Determine the (x, y) coordinate at the center of the cell enclosing the given text.  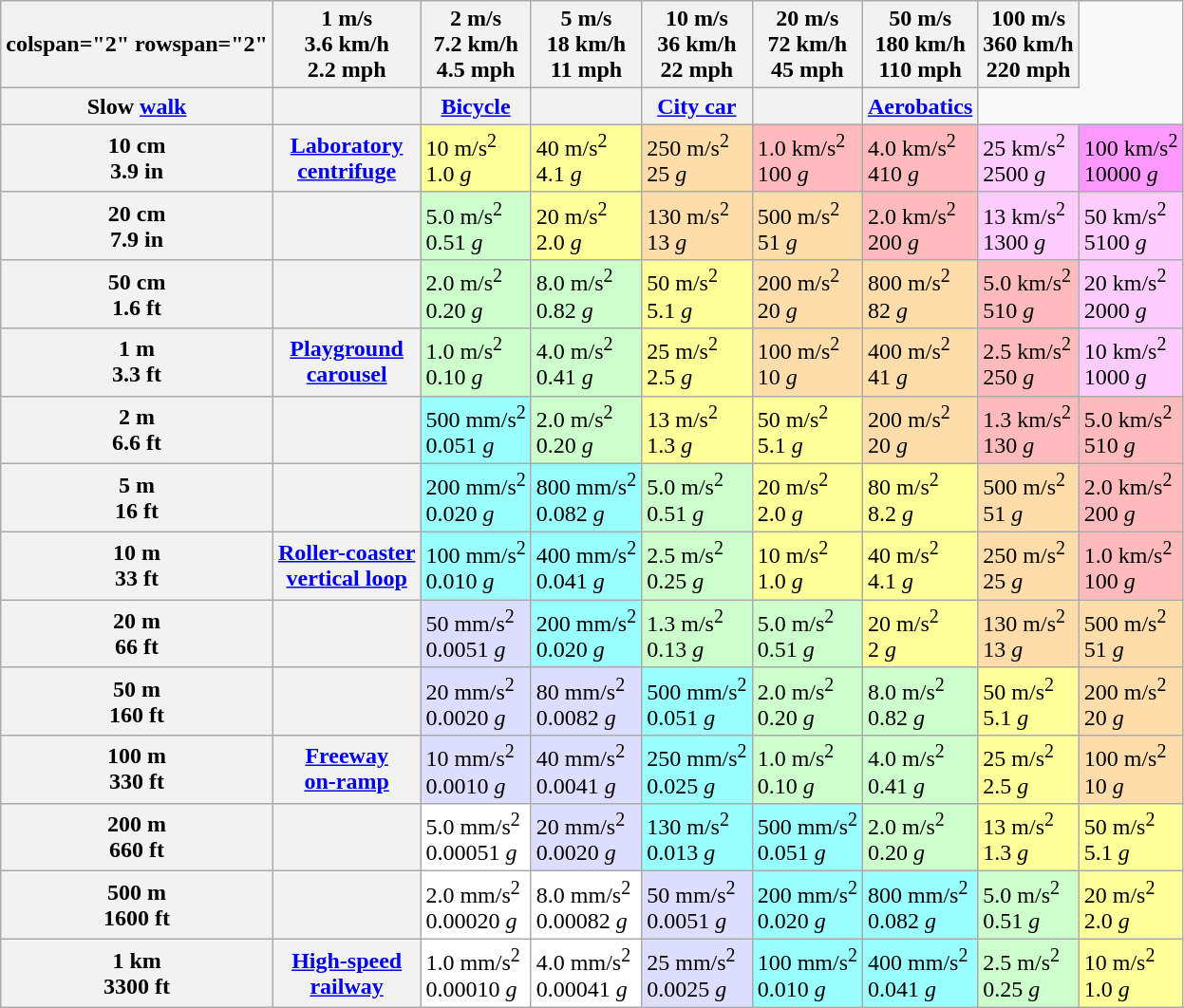
2 m6.6 ft (137, 430)
Bicycle (476, 106)
50 m160 ft (137, 701)
2 m/s7.2 km/h4.5 mph (476, 45)
1.0 mm/s20.00010 g (476, 974)
20 m/s72 km/h45 mph (807, 45)
400 m/s241 g (921, 363)
800 m/s282 g (921, 294)
50 cm1.6 ft (137, 294)
10 cm3.9 in (137, 159)
100 m/s360 km/h220 mph (1028, 45)
Laboratorycentrifuge (346, 159)
1 m/s3.6 km/h2.2 mph (346, 45)
City car (697, 106)
Aerobatics (921, 106)
8.0 mm/s20.00082 g (586, 905)
10 km/s21000 g (1131, 363)
10 mm/s20.0010 g (476, 770)
50 m/s180 km/h110 mph (921, 45)
20 km/s22000 g (1131, 294)
250 mm/s20.025 g (697, 770)
Freewayon-ramp (346, 770)
1.3 km/s2130 g (1028, 430)
Roller-coastervertical loop (346, 566)
5.0 mm/s20.00051 g (476, 837)
100 m330 ft (137, 770)
1.3 m/s20.13 g (697, 634)
80 m/s28.2 g (921, 498)
High-speedrailway (346, 974)
5 m/s18 km/h11 mph (586, 45)
40 mm/s20.0041 g (586, 770)
100 km/s210000 g (1131, 159)
25 km/s22500 g (1028, 159)
5 m16 ft (137, 498)
10 m/s36 km/h22 mph (697, 45)
4.0 km/s2410 g (921, 159)
13 km/s21300 g (1028, 226)
1 km3300 ft (137, 974)
colspan="2" rowspan="2" (137, 45)
50 km/s25100 g (1131, 226)
25 mm/s20.0025 g (697, 974)
4.0 mm/s20.00041 g (586, 974)
20 m/s22 g (921, 634)
Slow walk (137, 106)
500 m1600 ft (137, 905)
10 m33 ft (137, 566)
80 mm/s20.0082 g (586, 701)
130 m/s20.013 g (697, 837)
20 cm7.9 in (137, 226)
200 m660 ft (137, 837)
20 m66 ft (137, 634)
1 m3.3 ft (137, 363)
2.0 mm/s20.00020 g (476, 905)
Playgroundcarousel (346, 363)
2.5 km/s2250 g (1028, 363)
